Return the (x, y) coordinate for the center point of the cell that contains the specified text.  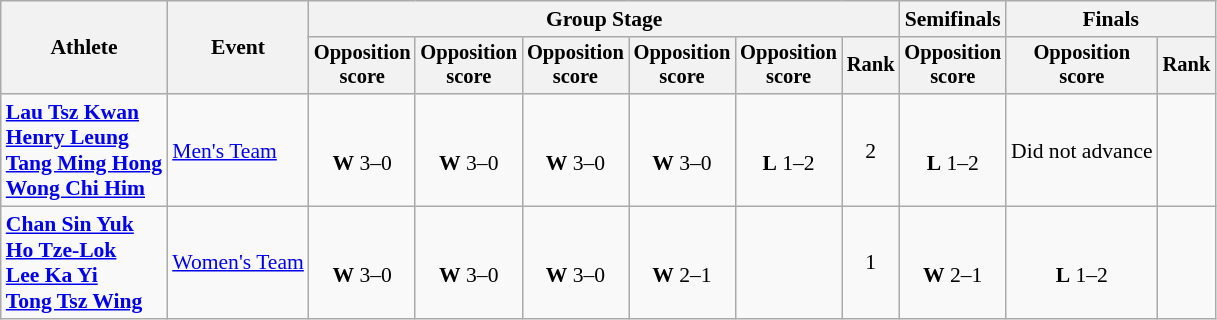
Event (238, 48)
2 (871, 150)
Did not advance (1082, 150)
Chan Sin YukHo Tze-LokLee Ka YiTong Tsz Wing (84, 263)
Women's Team (238, 263)
1 (871, 263)
Finals (1110, 19)
Athlete (84, 48)
Group Stage (604, 19)
Men's Team (238, 150)
Semifinals (952, 19)
Lau Tsz KwanHenry LeungTang Ming HongWong Chi Him (84, 150)
